Return the (X, Y) coordinate for the center point of the cell that contains the specified text.  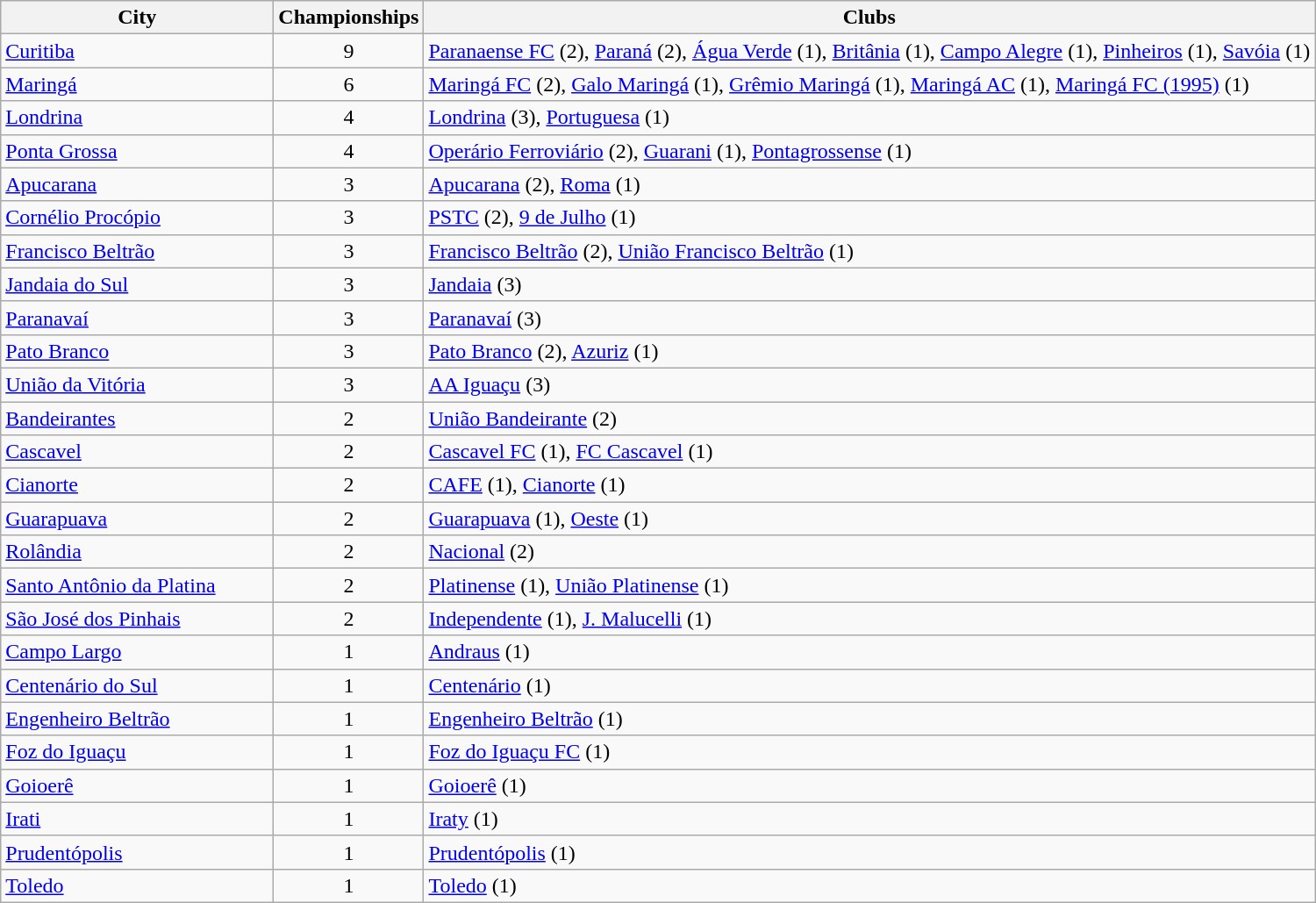
Cornélio Procópio (137, 218)
Championships (349, 18)
Toledo (1) (869, 885)
Prudentópolis (1) (869, 852)
Foz do Iguaçu FC (1) (869, 752)
Toledo (137, 885)
Andraus (1) (869, 652)
Goioerê (137, 785)
Foz do Iguaçu (137, 752)
Paranaense FC (2), Paraná (2), Água Verde (1), Britânia (1), Campo Alegre (1), Pinheiros (1), Savóia (1) (869, 51)
Maringá (137, 84)
Curitiba (137, 51)
Ponta Grossa (137, 151)
Engenheiro Beltrão (137, 719)
Independente (1), J. Malucelli (1) (869, 619)
Bandeirantes (137, 419)
CAFE (1), Cianorte (1) (869, 485)
Centenário (1) (869, 685)
Jandaia (3) (869, 284)
Operário Ferroviário (2), Guarani (1), Pontagrossense (1) (869, 151)
Irati (137, 819)
Engenheiro Beltrão (1) (869, 719)
Santo Antônio da Platina (137, 585)
Jandaia do Sul (137, 284)
Francisco Beltrão (137, 251)
Londrina (3), Portuguesa (1) (869, 118)
9 (349, 51)
Centenário do Sul (137, 685)
Guarapuava (1), Oeste (1) (869, 519)
Goioerê (1) (869, 785)
City (137, 18)
Francisco Beltrão (2), União Francisco Beltrão (1) (869, 251)
Prudentópolis (137, 852)
Guarapuava (137, 519)
Nacional (2) (869, 552)
União da Vitória (137, 384)
AA Iguaçu (3) (869, 384)
PSTC (2), 9 de Julho (1) (869, 218)
Apucarana (137, 184)
União Bandeirante (2) (869, 419)
Clubs (869, 18)
Pato Branco (2), Azuriz (1) (869, 351)
Rolândia (137, 552)
6 (349, 84)
Iraty (1) (869, 819)
Apucarana (2), Roma (1) (869, 184)
Paranavaí (3) (869, 318)
Cascavel (137, 452)
Pato Branco (137, 351)
Platinense (1), União Platinense (1) (869, 585)
Paranavaí (137, 318)
Londrina (137, 118)
Cascavel FC (1), FC Cascavel (1) (869, 452)
Maringá FC (2), Galo Maringá (1), Grêmio Maringá (1), Maringá AC (1), Maringá FC (1995) (1) (869, 84)
Cianorte (137, 485)
Campo Largo (137, 652)
São José dos Pinhais (137, 619)
